For the text-containing cell, return its midpoint in [x, y] coordinate format. 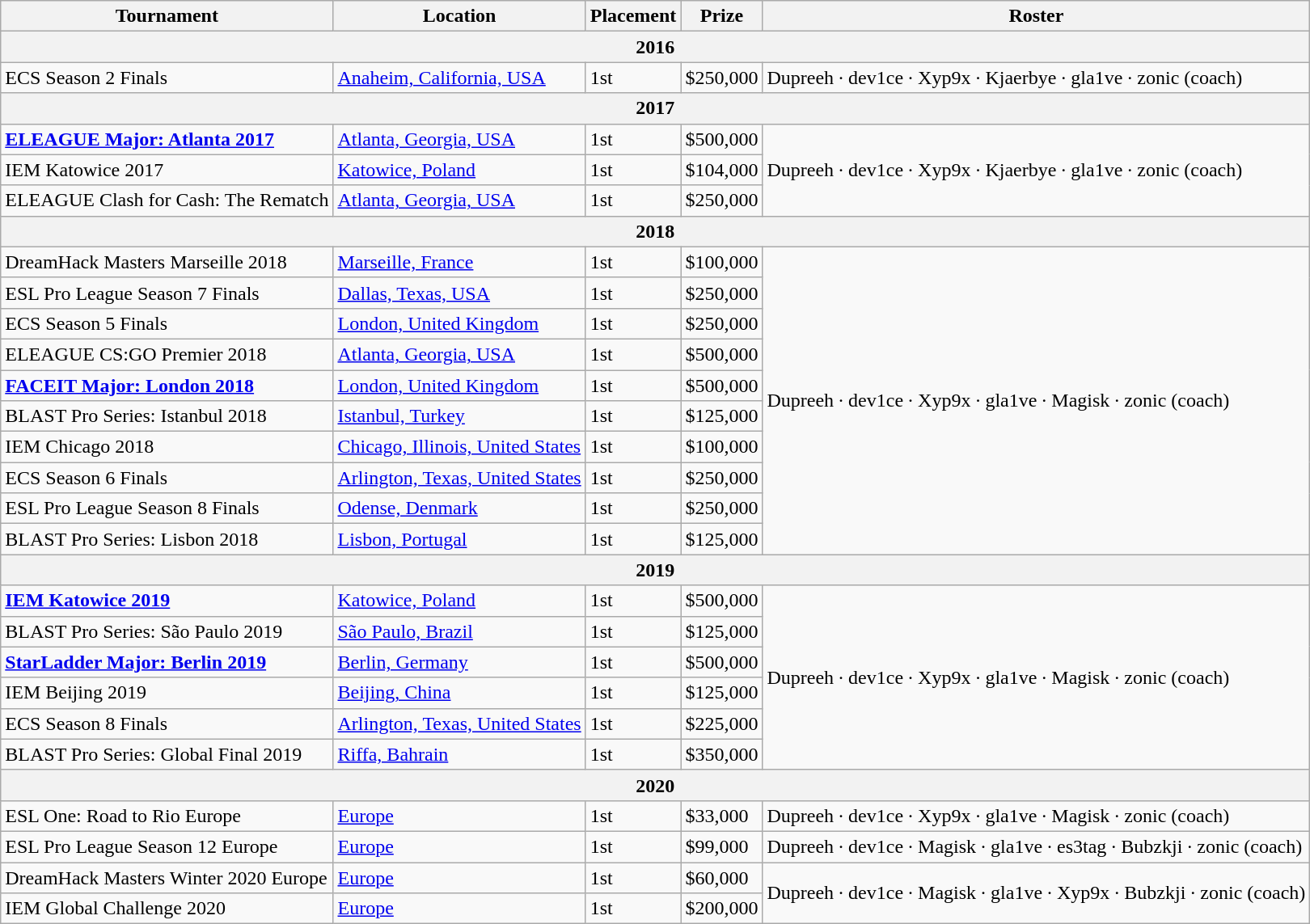
Riffa, Bahrain [459, 754]
IEM Chicago 2018 [167, 447]
BLAST Pro Series: Global Final 2019 [167, 754]
São Paulo, Brazil [459, 631]
Odense, Denmark [459, 508]
ESL Pro League Season 12 Europe [167, 846]
Dupreeh · dev1ce · Magisk · gla1ve · es3tag · Bubzkji · zonic (coach) [1037, 846]
BLAST Pro Series: Lisbon 2018 [167, 539]
IEM Beijing 2019 [167, 693]
StarLadder Major: Berlin 2019 [167, 662]
Dallas, Texas, USA [459, 293]
ESL One: Road to Rio Europe [167, 816]
ESL Pro League Season 7 Finals [167, 293]
DreamHack Masters Marseille 2018 [167, 262]
$60,000 [721, 877]
Placement [633, 16]
2020 [655, 785]
Marseille, France [459, 262]
ECS Season 5 Finals [167, 323]
$33,000 [721, 816]
Berlin, Germany [459, 662]
BLAST Pro Series: Istanbul 2018 [167, 416]
Istanbul, Turkey [459, 416]
$350,000 [721, 754]
Dupreeh · dev1ce · Magisk · gla1ve · Xyp9x · Bubzkji · zonic (coach) [1037, 892]
$225,000 [721, 724]
ECS Season 8 Finals [167, 724]
ESL Pro League Season 8 Finals [167, 508]
2019 [655, 570]
Location [459, 16]
ECS Season 6 Finals [167, 478]
FACEIT Major: London 2018 [167, 386]
DreamHack Masters Winter 2020 Europe [167, 877]
2017 [655, 108]
Roster [1037, 16]
Chicago, Illinois, United States [459, 447]
Prize [721, 16]
2016 [655, 47]
Anaheim, California, USA [459, 78]
IEM Katowice 2017 [167, 170]
ELEAGUE Major: Atlanta 2017 [167, 139]
$99,000 [721, 846]
$200,000 [721, 909]
IEM Global Challenge 2020 [167, 909]
Beijing, China [459, 693]
IEM Katowice 2019 [167, 601]
$104,000 [721, 170]
ECS Season 2 Finals [167, 78]
BLAST Pro Series: São Paulo 2019 [167, 631]
Lisbon, Portugal [459, 539]
ELEAGUE Clash for Cash: The Rematch [167, 200]
ELEAGUE CS:GO Premier 2018 [167, 354]
Tournament [167, 16]
2018 [655, 231]
